Identify which cell holds the provided text, then report its [x, y] central coordinate. 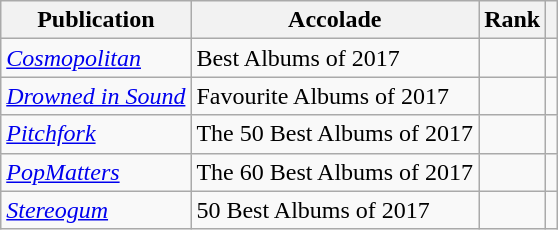
PopMatters [96, 172]
Pitchfork [96, 134]
Favourite Albums of 2017 [335, 96]
Cosmopolitan [96, 58]
Best Albums of 2017 [335, 58]
Publication [96, 20]
Drowned in Sound [96, 96]
Rank [512, 20]
50 Best Albums of 2017 [335, 210]
Accolade [335, 20]
Stereogum [96, 210]
The 60 Best Albums of 2017 [335, 172]
The 50 Best Albums of 2017 [335, 134]
